Return the [X, Y] coordinate for the center point of the cell that contains the specified text.  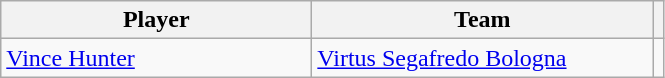
Team [482, 20]
Player [156, 20]
Virtus Segafredo Bologna [482, 58]
Vince Hunter [156, 58]
